For the text-containing cell, return its midpoint in [x, y] coordinate format. 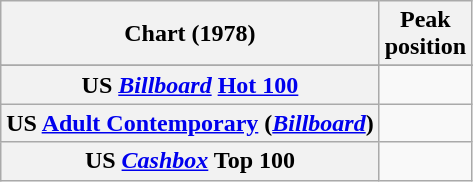
Chart (1978) [190, 34]
US Billboard Hot 100 [190, 85]
Peakposition [425, 34]
US Adult Contemporary (Billboard) [190, 123]
US Cashbox Top 100 [190, 161]
